Output the [x, y] coordinate of the center of the cell containing the given text.  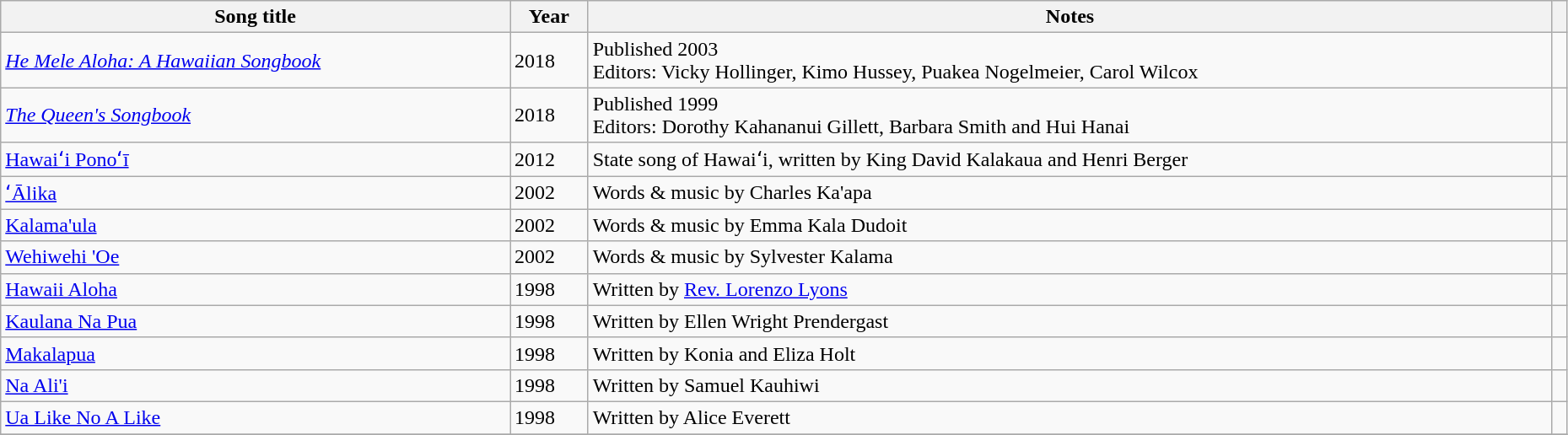
Written by Samuel Kauhiwi [1070, 385]
Kaulana Na Pua [256, 321]
ʻĀlika [256, 192]
Published 1999Editors: Dorothy Kahananui Gillett, Barbara Smith and Hui Hanai [1070, 115]
He Mele Aloha: A Hawaiian Songbook [256, 61]
State song of Hawaiʻi, written by King David Kalakaua and Henri Berger [1070, 159]
Hawaii Aloha [256, 289]
Written by Rev. Lorenzo Lyons [1070, 289]
Hawaiʻi Ponoʻī [256, 159]
Kalama'ula [256, 225]
Words & music by Charles Ka'apa [1070, 192]
Year [548, 17]
Written by Konia and Eliza Holt [1070, 353]
Wehiwehi 'Oe [256, 257]
The Queen's Songbook [256, 115]
Makalapua [256, 353]
Ua Like No A Like [256, 417]
Words & music by Emma Kala Dudoit [1070, 225]
Written by Ellen Wright Prendergast [1070, 321]
2012 [548, 159]
Written by Alice Everett [1070, 417]
Published 2003Editors: Vicky Hollinger, Kimo Hussey, Puakea Nogelmeier, Carol Wilcox [1070, 61]
Notes [1070, 17]
Na Ali'i [256, 385]
Song title [256, 17]
Words & music by Sylvester Kalama [1070, 257]
